Search for the cell housing the specified text and yield its (X, Y) center coordinate. 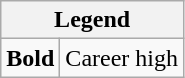
Legend (92, 20)
Career high (122, 58)
Bold (30, 58)
